From the cell containing the given text, extract its center point as (X, Y) coordinate. 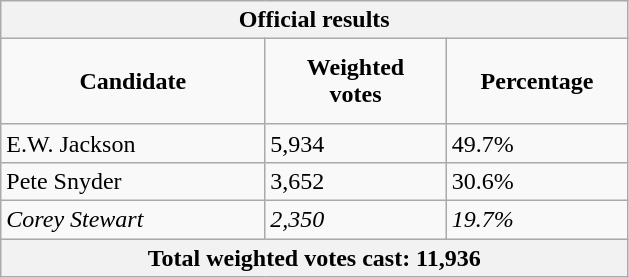
3,652 (356, 181)
Weighted votes (356, 82)
Corey Stewart (133, 219)
Candidate (133, 82)
Total weighted votes cast: 11,936 (314, 257)
49.7% (537, 143)
Percentage (537, 82)
Official results (314, 20)
5,934 (356, 143)
E.W. Jackson (133, 143)
19.7% (537, 219)
Pete Snyder (133, 181)
30.6% (537, 181)
2,350 (356, 219)
